Search for the cell housing the specified text and yield its [x, y] center coordinate. 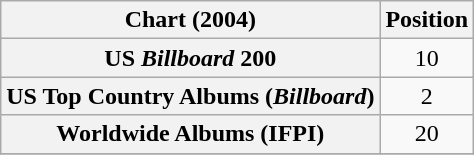
Chart (2004) [190, 20]
10 [427, 58]
20 [427, 134]
2 [427, 96]
Position [427, 20]
Worldwide Albums (IFPI) [190, 134]
US Top Country Albums (Billboard) [190, 96]
US Billboard 200 [190, 58]
